Return [x, y] of the center of cell containing provided text 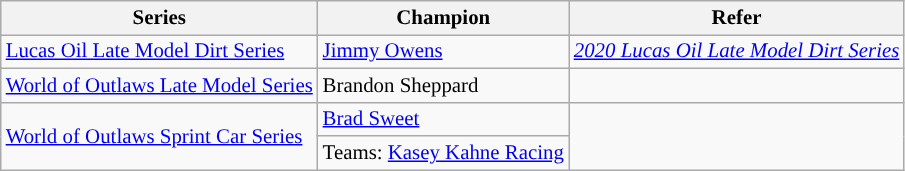
World of Outlaws Sprint Car Series [160, 136]
Series [160, 18]
Champion [444, 18]
2020 Lucas Oil Late Model Dirt Series [736, 51]
Brandon Sheppard [444, 85]
Brad Sweet [444, 119]
Lucas Oil Late Model Dirt Series [160, 51]
World of Outlaws Late Model Series [160, 85]
Jimmy Owens [444, 51]
Teams: Kasey Kahne Racing [444, 153]
Refer [736, 18]
